Extract the [X, Y] coordinate from the center of the cell holding the provided text.  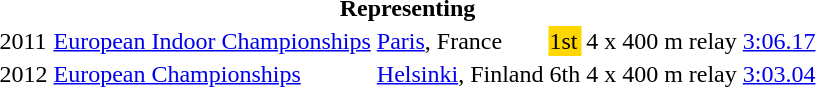
1st [565, 41]
4 x 400 m relay [662, 41]
Paris, France [460, 41]
European Indoor Championships [212, 41]
